Search for the cell housing the specified text and yield its (x, y) center coordinate. 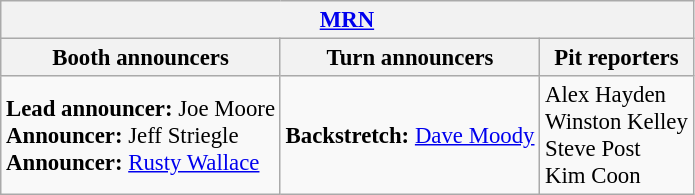
Backstretch: Dave Moody (410, 136)
Lead announcer: Joe MooreAnnouncer: Jeff StriegleAnnouncer: Rusty Wallace (141, 136)
MRN (347, 20)
Pit reporters (616, 58)
Alex HaydenWinston KelleySteve PostKim Coon (616, 136)
Turn announcers (410, 58)
Booth announcers (141, 58)
